For the text-containing cell, return its midpoint in (x, y) coordinate format. 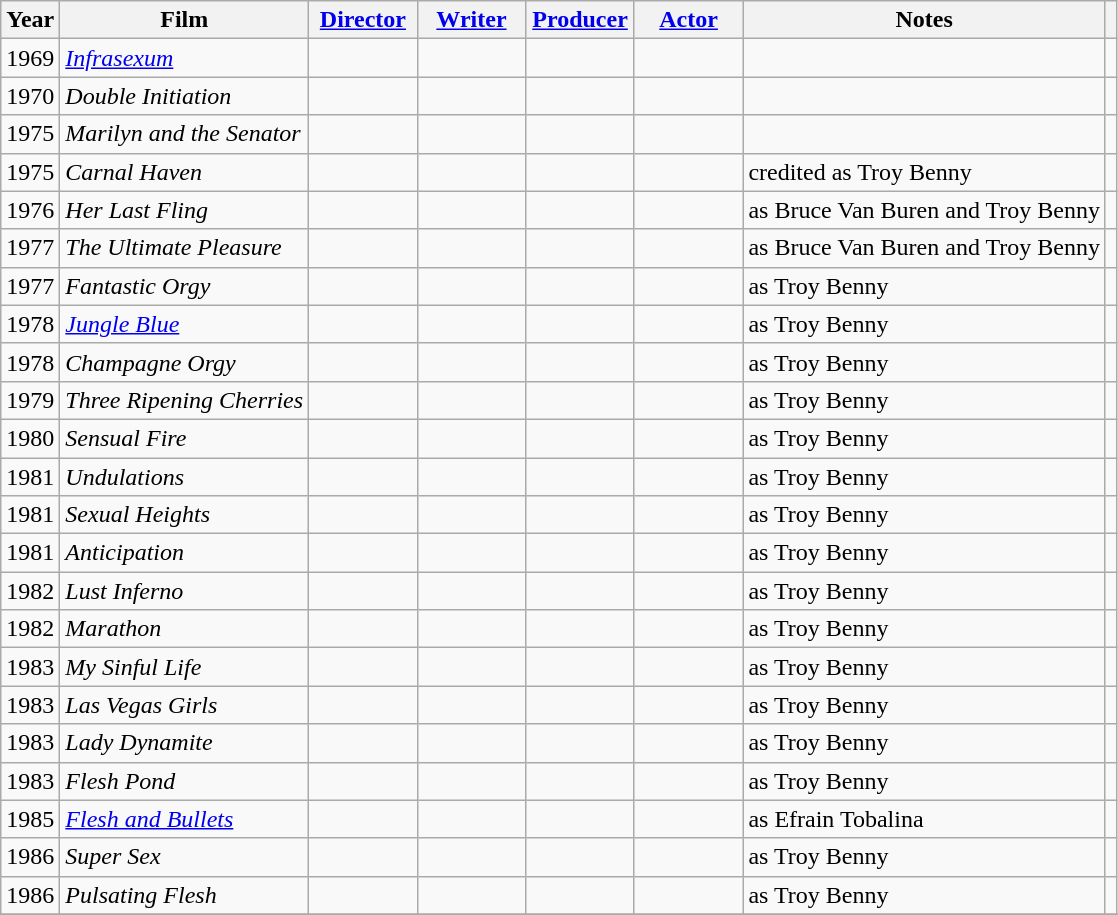
as Efrain Tobalina (924, 819)
My Sinful Life (184, 667)
1969 (30, 58)
Infrasexum (184, 58)
Marilyn and the Senator (184, 134)
1985 (30, 819)
Actor (688, 20)
Anticipation (184, 553)
1980 (30, 438)
1979 (30, 400)
credited as Troy Benny (924, 172)
Sexual Heights (184, 515)
The Ultimate Pleasure (184, 248)
Writer (472, 20)
Director (364, 20)
Pulsating Flesh (184, 895)
1970 (30, 96)
Film (184, 20)
Year (30, 20)
Lady Dynamite (184, 743)
Champagne Orgy (184, 362)
Flesh and Bullets (184, 819)
Her Last Fling (184, 210)
Double Initiation (184, 96)
Producer (580, 20)
Flesh Pond (184, 781)
Jungle Blue (184, 324)
Super Sex (184, 857)
Three Ripening Cherries (184, 400)
1976 (30, 210)
Sensual Fire (184, 438)
Lust Inferno (184, 591)
Carnal Haven (184, 172)
Las Vegas Girls (184, 705)
Marathon (184, 629)
Undulations (184, 477)
Fantastic Orgy (184, 286)
Notes (924, 20)
